Search for the cell housing the specified text and yield its (X, Y) center coordinate. 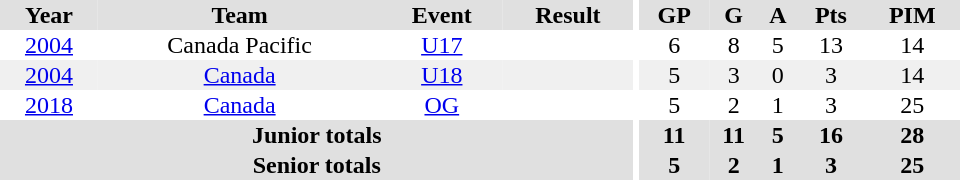
Senior totals (317, 165)
Canada Pacific (240, 45)
8 (734, 45)
16 (830, 135)
13 (830, 45)
G (734, 15)
U17 (442, 45)
U18 (442, 75)
2018 (49, 105)
Result (568, 15)
GP (674, 15)
OG (442, 105)
Year (49, 15)
28 (912, 135)
Pts (830, 15)
A (778, 15)
6 (674, 45)
Event (442, 15)
Team (240, 15)
0 (778, 75)
Junior totals (317, 135)
PIM (912, 15)
